Return the (x, y) coordinate for the center point of the cell that contains the specified text.  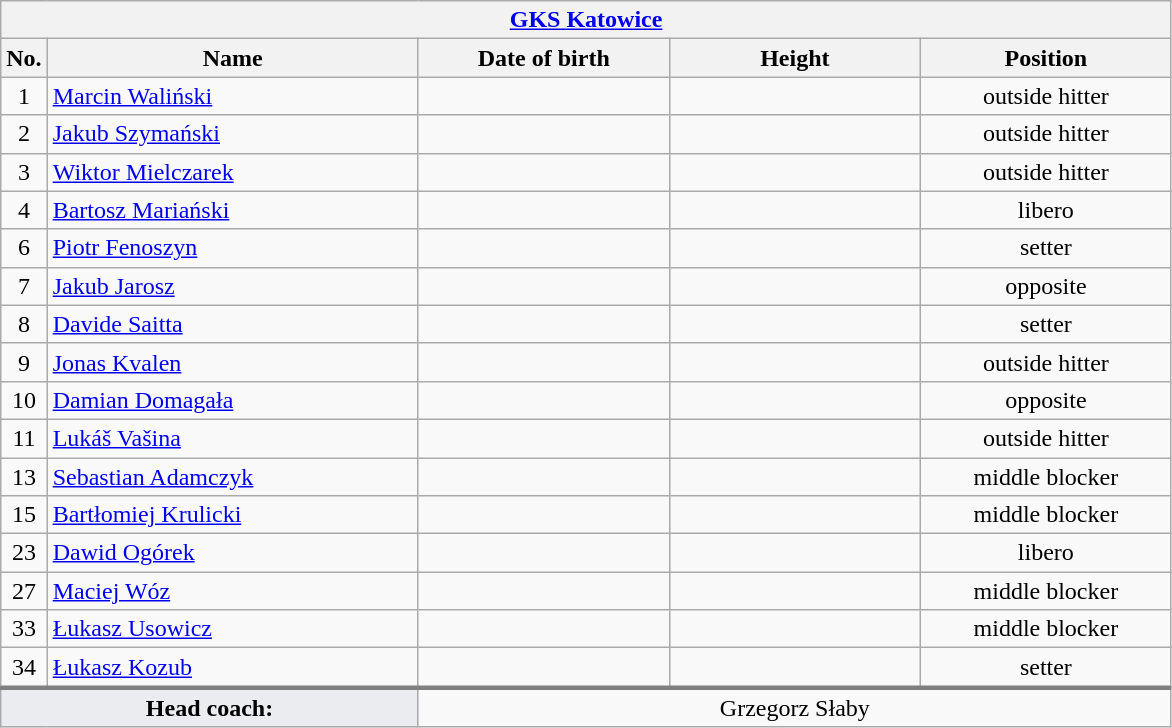
33 (24, 629)
2 (24, 134)
Date of birth (544, 58)
Jakub Jarosz (232, 286)
Jonas Kvalen (232, 362)
27 (24, 591)
Height (794, 58)
6 (24, 248)
15 (24, 515)
4 (24, 210)
No. (24, 58)
Name (232, 58)
34 (24, 668)
Position (1046, 58)
Jakub Szymański (232, 134)
10 (24, 400)
Bartosz Mariański (232, 210)
Piotr Fenoszyn (232, 248)
23 (24, 553)
13 (24, 477)
11 (24, 438)
Maciej Wóz (232, 591)
Davide Saitta (232, 324)
GKS Katowice (586, 20)
Damian Domagała (232, 400)
Marcin Waliński (232, 96)
Wiktor Mielczarek (232, 172)
Grzegorz Słaby (794, 707)
1 (24, 96)
Dawid Ogórek (232, 553)
Bartłomiej Krulicki (232, 515)
Łukasz Usowicz (232, 629)
Łukasz Kozub (232, 668)
3 (24, 172)
Head coach: (210, 707)
Sebastian Adamczyk (232, 477)
9 (24, 362)
Lukáš Vašina (232, 438)
8 (24, 324)
7 (24, 286)
